Detect which cell encompasses the target text, then output its [x, y] center coordinate. 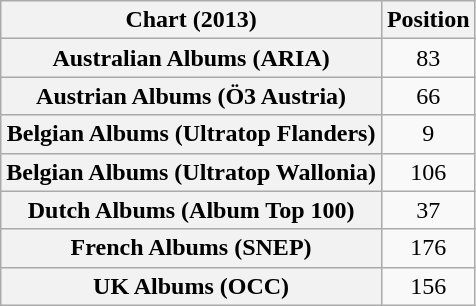
French Albums (SNEP) [192, 248]
66 [428, 96]
Austrian Albums (Ö3 Austria) [192, 96]
Chart (2013) [192, 20]
176 [428, 248]
Position [428, 20]
Belgian Albums (Ultratop Wallonia) [192, 172]
9 [428, 134]
Belgian Albums (Ultratop Flanders) [192, 134]
Australian Albums (ARIA) [192, 58]
37 [428, 210]
106 [428, 172]
156 [428, 286]
UK Albums (OCC) [192, 286]
83 [428, 58]
Dutch Albums (Album Top 100) [192, 210]
